Return [x, y] of the center of cell containing provided text 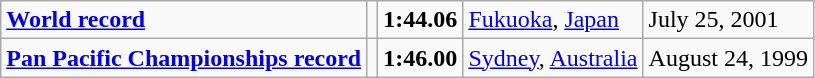
Fukuoka, Japan [553, 20]
Pan Pacific Championships record [184, 58]
1:46.00 [420, 58]
1:44.06 [420, 20]
July 25, 2001 [728, 20]
Sydney, Australia [553, 58]
August 24, 1999 [728, 58]
World record [184, 20]
